Output the [X, Y] coordinate of the center of the cell containing the given text.  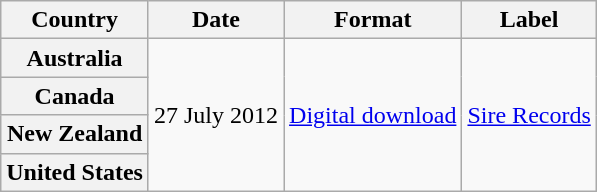
Digital download [373, 115]
Canada [75, 96]
New Zealand [75, 134]
Format [373, 20]
27 July 2012 [216, 115]
Label [529, 20]
Australia [75, 58]
Sire Records [529, 115]
United States [75, 172]
Date [216, 20]
Country [75, 20]
